Identify which cell holds the provided text, then report its (X, Y) central coordinate. 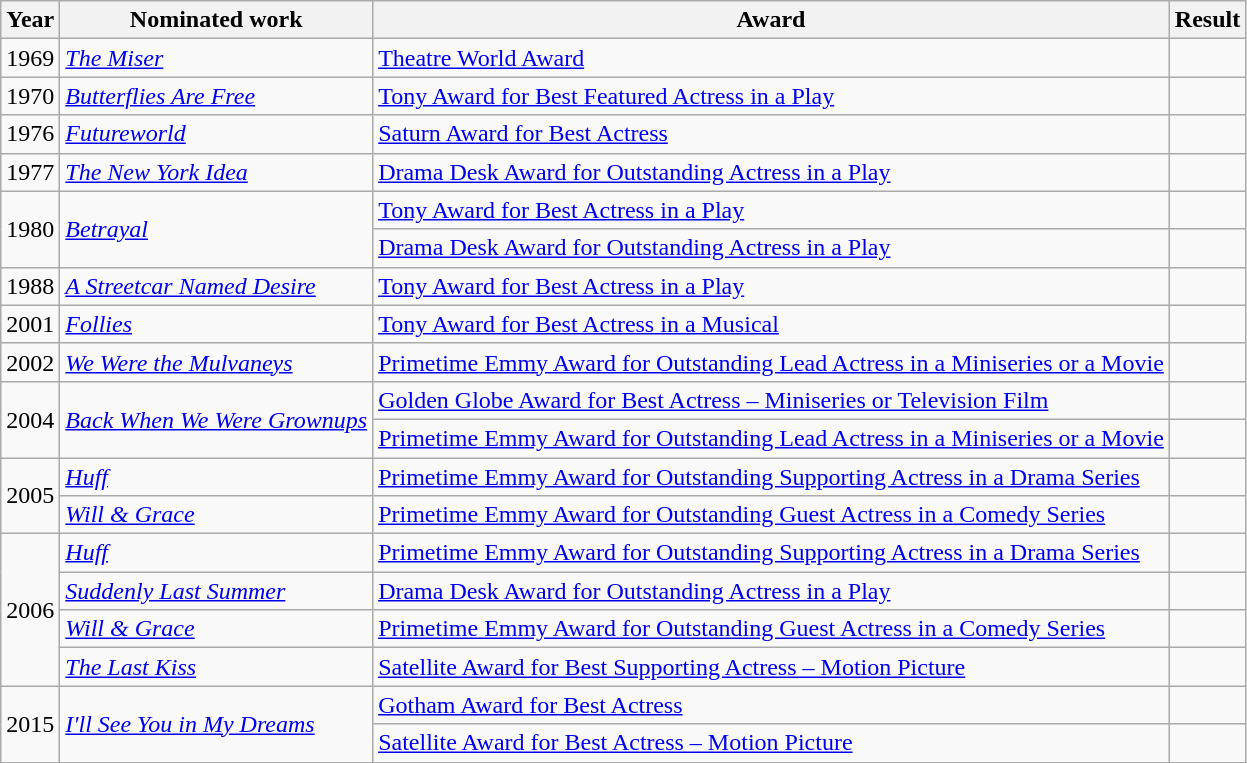
Result (1207, 20)
Back When We Were Grownups (216, 419)
Follies (216, 324)
Tony Award for Best Featured Actress in a Play (772, 96)
2002 (30, 362)
Nominated work (216, 20)
The New York Idea (216, 172)
I'll See You in My Dreams (216, 724)
1969 (30, 58)
1977 (30, 172)
Satellite Award for Best Supporting Actress – Motion Picture (772, 667)
Satellite Award for Best Actress – Motion Picture (772, 743)
Gotham Award for Best Actress (772, 705)
2004 (30, 419)
We Were the Mulvaneys (216, 362)
Theatre World Award (772, 58)
The Last Kiss (216, 667)
2001 (30, 324)
Award (772, 20)
Year (30, 20)
Suddenly Last Summer (216, 591)
1980 (30, 229)
Futureworld (216, 134)
1988 (30, 286)
Tony Award for Best Actress in a Musical (772, 324)
Betrayal (216, 229)
2006 (30, 610)
The Miser (216, 58)
Butterflies Are Free (216, 96)
2015 (30, 724)
A Streetcar Named Desire (216, 286)
Golden Globe Award for Best Actress – Miniseries or Television Film (772, 400)
2005 (30, 496)
1976 (30, 134)
1970 (30, 96)
Saturn Award for Best Actress (772, 134)
